Identify which cell holds the provided text, then report its [x, y] central coordinate. 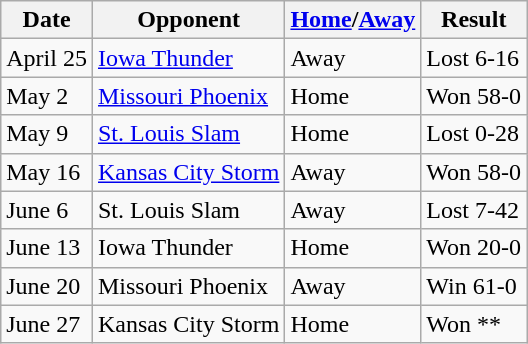
June 6 [47, 210]
Lost 7-42 [474, 210]
June 13 [47, 248]
Opponent [188, 20]
Date [47, 20]
Won 20-0 [474, 248]
Result [474, 20]
Won ** [474, 324]
Lost 0-28 [474, 134]
May 16 [47, 172]
April 25 [47, 58]
June 27 [47, 324]
June 20 [47, 286]
Win 61-0 [474, 286]
Lost 6-16 [474, 58]
Home/Away [353, 20]
May 2 [47, 96]
May 9 [47, 134]
